Determine the (x, y) coordinate at the center of the cell enclosing the given text.  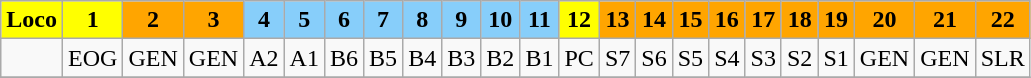
7 (384, 20)
A2 (264, 58)
11 (540, 20)
B6 (344, 58)
19 (836, 20)
1 (92, 20)
Loco (32, 20)
B4 (422, 58)
20 (884, 20)
4 (264, 20)
8 (422, 20)
S2 (799, 58)
21 (945, 20)
EOG (92, 58)
S5 (690, 58)
10 (500, 20)
2 (153, 20)
22 (1002, 20)
B3 (462, 58)
S3 (763, 58)
S1 (836, 58)
16 (727, 20)
13 (617, 20)
17 (763, 20)
12 (579, 20)
B5 (384, 58)
6 (344, 20)
B2 (500, 58)
B1 (540, 58)
S7 (617, 58)
S6 (654, 58)
18 (799, 20)
9 (462, 20)
5 (304, 20)
SLR (1002, 58)
3 (213, 20)
15 (690, 20)
14 (654, 20)
A1 (304, 58)
PC (579, 58)
S4 (727, 58)
